For the text-containing cell, return its midpoint in (X, Y) coordinate format. 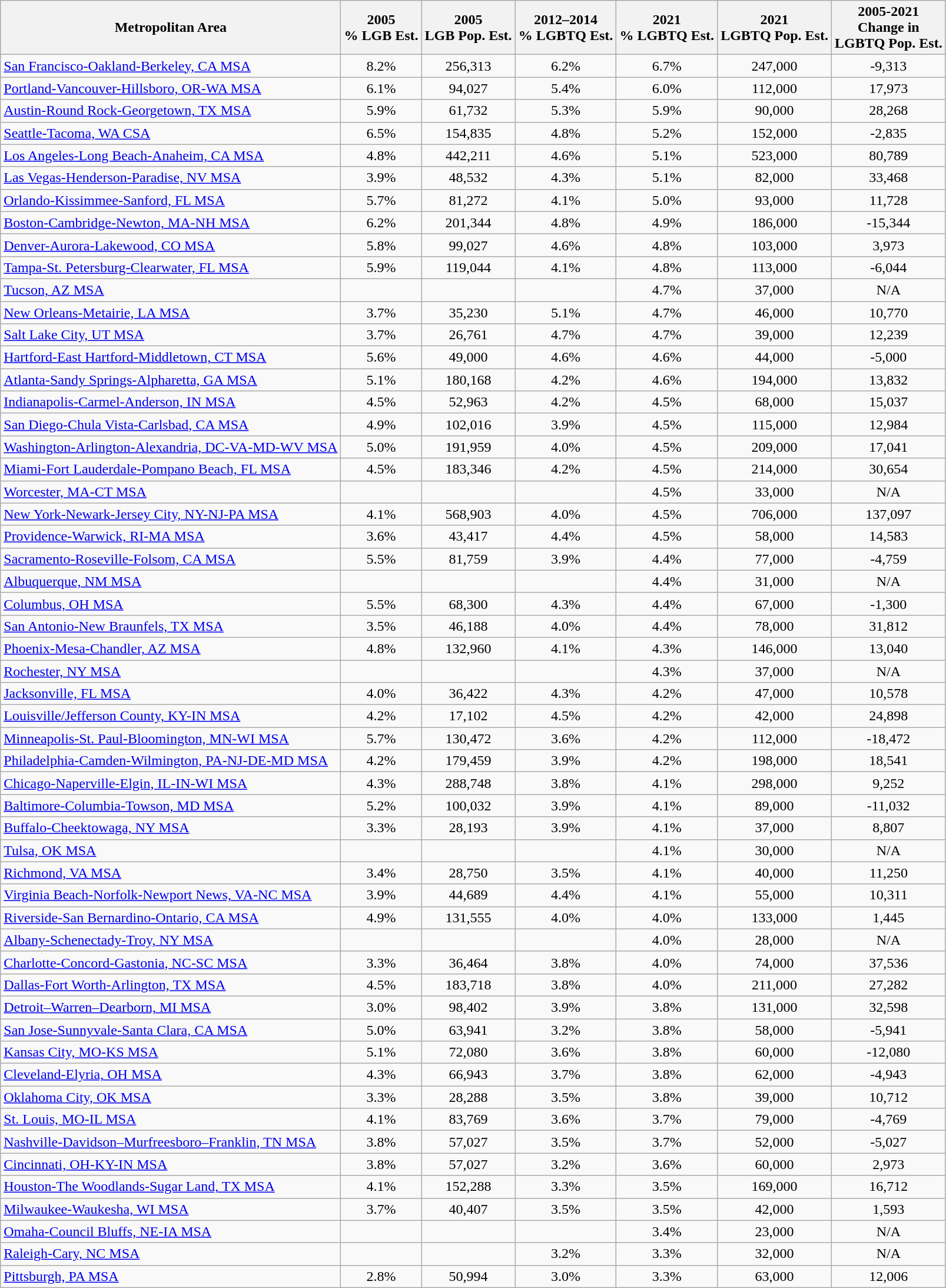
-5,027 (888, 1142)
2.8% (381, 1276)
Hartford-East Hartford-Middletown, CT MSA (171, 357)
Tulsa, OK MSA (171, 850)
-2,835 (888, 133)
Miami-Fort Lauderdale-Pompano Beach, FL MSA (171, 469)
New York-Newark-Jersey City, NY-NJ-PA MSA (171, 514)
98,402 (469, 1007)
Washington-Arlington-Alexandria, DC-VA-MD-WV MSA (171, 447)
40,407 (469, 1209)
169,000 (775, 1187)
35,230 (469, 313)
Philadelphia-Camden-Wilmington, PA-NJ-DE-MD MSA (171, 761)
13,040 (888, 648)
83,769 (469, 1120)
33,000 (775, 492)
78,000 (775, 626)
11,250 (888, 873)
50,994 (469, 1276)
Albuquerque, NM MSA (171, 581)
Denver-Aurora-Lakewood, CO MSA (171, 245)
30,654 (888, 469)
Atlanta-Sandy Springs-Alpharetta, GA MSA (171, 380)
-5,941 (888, 1030)
9,252 (888, 783)
288,748 (469, 783)
-4,769 (888, 1120)
31,000 (775, 581)
23,000 (775, 1231)
6.1% (381, 88)
16,712 (888, 1187)
Virginia Beach-Norfolk-Newport News, VA-NC MSA (171, 895)
43,417 (469, 537)
New Orleans-Metairie, LA MSA (171, 313)
66,943 (469, 1075)
10,311 (888, 895)
40,000 (775, 873)
201,344 (469, 223)
154,835 (469, 133)
119,044 (469, 267)
113,000 (775, 267)
17,973 (888, 88)
15,037 (888, 402)
74,000 (775, 962)
San Francisco-Oakland-Berkeley, CA MSA (171, 66)
14,583 (888, 537)
8,807 (888, 828)
Austin-Round Rock-Georgetown, TX MSA (171, 111)
Las Vegas-Henderson-Paradise, NV MSA (171, 178)
Tampa-St. Petersburg-Clearwater, FL MSA (171, 267)
6.0% (667, 88)
Boston-Cambridge-Newton, MA-NH MSA (171, 223)
Minneapolis-St. Paul-Bloomington, MN-WI MSA (171, 739)
Salt Lake City, UT MSA (171, 335)
Orlando-Kissimmee-Sanford, FL MSA (171, 200)
48,532 (469, 178)
82,000 (775, 178)
Richmond, VA MSA (171, 873)
32,598 (888, 1007)
Kansas City, MO-KS MSA (171, 1052)
17,041 (888, 447)
194,000 (775, 380)
1,593 (888, 1209)
-11,032 (888, 806)
Riverside-San Bernardino-Ontario, CA MSA (171, 918)
32,000 (775, 1254)
198,000 (775, 761)
137,097 (888, 514)
-4,759 (888, 559)
Cincinnati, OH-KY-IN MSA (171, 1164)
183,718 (469, 985)
12,984 (888, 425)
Columbus, OH MSA (171, 604)
Houston-The Woodlands-Sugar Land, TX MSA (171, 1187)
Baltimore-Columbia-Towson, MD MSA (171, 806)
28,193 (469, 828)
-15,344 (888, 223)
12,006 (888, 1276)
Cleveland-Elyria, OH MSA (171, 1075)
2,973 (888, 1164)
442,211 (469, 155)
Los Angeles-Long Beach-Anaheim, CA MSA (171, 155)
93,000 (775, 200)
Buffalo-Cheektowaga, NY MSA (171, 828)
Nashville-Davidson–Murfreesboro–Franklin, TN MSA (171, 1142)
Raleigh-Cary, NC MSA (171, 1254)
152,000 (775, 133)
36,422 (469, 694)
247,000 (775, 66)
214,000 (775, 469)
79,000 (775, 1120)
Worcester, MA-CT MSA (171, 492)
5.3% (566, 111)
37,536 (888, 962)
28,288 (469, 1097)
Sacramento-Roseville-Folsom, CA MSA (171, 559)
28,750 (469, 873)
298,000 (775, 783)
706,000 (775, 514)
36,464 (469, 962)
46,000 (775, 313)
68,000 (775, 402)
Oklahoma City, OK MSA (171, 1097)
80,789 (888, 155)
81,272 (469, 200)
Albany-Schenectady-Troy, NY MSA (171, 940)
115,000 (775, 425)
10,578 (888, 694)
Dallas-Fort Worth-Arlington, TX MSA (171, 985)
77,000 (775, 559)
Phoenix-Mesa-Chandler, AZ MSA (171, 648)
Seattle-Tacoma, WA CSA (171, 133)
Charlotte-Concord-Gastonia, NC-SC MSA (171, 962)
5.8% (381, 245)
68,300 (469, 604)
8.2% (381, 66)
211,000 (775, 985)
63,000 (775, 1276)
100,032 (469, 806)
28,000 (775, 940)
Louisville/Jefferson County, KY-IN MSA (171, 716)
46,188 (469, 626)
2021 LGBTQ Pop. Est. (775, 28)
-1,300 (888, 604)
256,313 (469, 66)
Providence-Warwick, RI-MA MSA (171, 537)
55,000 (775, 895)
180,168 (469, 380)
-12,080 (888, 1052)
17,102 (469, 716)
90,000 (775, 111)
47,000 (775, 694)
94,027 (469, 88)
186,000 (775, 223)
103,000 (775, 245)
3,973 (888, 245)
2005-2021Change in LGBTQ Pop. Est. (888, 28)
26,761 (469, 335)
33,468 (888, 178)
Indianapolis-Carmel-Anderson, IN MSA (171, 402)
San Diego-Chula Vista-Carlsbad, CA MSA (171, 425)
131,555 (469, 918)
146,000 (775, 648)
San Jose-Sunnyvale-Santa Clara, CA MSA (171, 1030)
31,812 (888, 626)
52,963 (469, 402)
102,016 (469, 425)
28,268 (888, 111)
Rochester, NY MSA (171, 671)
191,959 (469, 447)
179,459 (469, 761)
13,832 (888, 380)
209,000 (775, 447)
Tucson, AZ MSA (171, 290)
67,000 (775, 604)
Omaha-Council Bluffs, NE-IA MSA (171, 1231)
-9,313 (888, 66)
62,000 (775, 1075)
131,000 (775, 1007)
130,472 (469, 739)
133,000 (775, 918)
2005% LGB Est. (381, 28)
12,239 (888, 335)
27,282 (888, 985)
Chicago-Naperville-Elgin, IL-IN-WI MSA (171, 783)
1,445 (888, 918)
99,027 (469, 245)
Milwaukee-Waukesha, WI MSA (171, 1209)
52,000 (775, 1142)
10,712 (888, 1097)
2005LGB Pop. Est. (469, 28)
2012–2014 % LGBTQ Est. (566, 28)
72,080 (469, 1052)
44,000 (775, 357)
523,000 (775, 155)
30,000 (775, 850)
44,689 (469, 895)
5.6% (381, 357)
63,941 (469, 1030)
Metropolitan Area (171, 28)
Pittsburgh, PA MSA (171, 1276)
568,903 (469, 514)
Jacksonville, FL MSA (171, 694)
San Antonio-New Braunfels, TX MSA (171, 626)
10,770 (888, 313)
61,732 (469, 111)
Detroit–Warren–Dearborn, MI MSA (171, 1007)
2021 % LGBTQ Est. (667, 28)
-6,044 (888, 267)
24,898 (888, 716)
152,288 (469, 1187)
-5,000 (888, 357)
-4,943 (888, 1075)
132,960 (469, 648)
49,000 (469, 357)
-18,472 (888, 739)
89,000 (775, 806)
St. Louis, MO-IL MSA (171, 1120)
5.4% (566, 88)
6.7% (667, 66)
183,346 (469, 469)
11,728 (888, 200)
18,541 (888, 761)
Portland-Vancouver-Hillsboro, OR-WA MSA (171, 88)
81,759 (469, 559)
6.5% (381, 133)
